For the text-containing cell, return its midpoint in [X, Y] coordinate format. 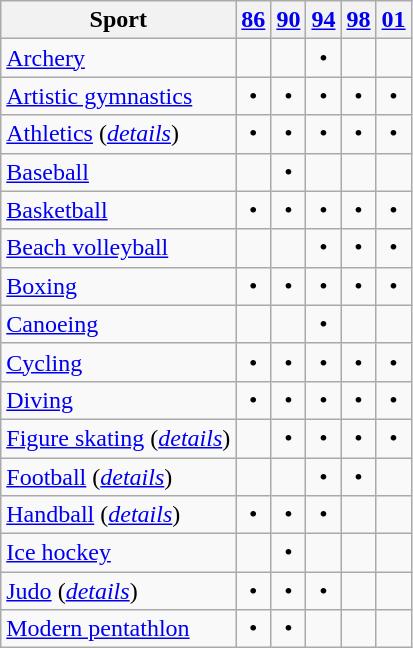
Handball (details) [118, 515]
Cycling [118, 362]
86 [254, 20]
Football (details) [118, 477]
90 [288, 20]
Beach volleyball [118, 248]
Basketball [118, 210]
Diving [118, 400]
Baseball [118, 172]
Boxing [118, 286]
Canoeing [118, 324]
Modern pentathlon [118, 629]
Archery [118, 58]
Ice hockey [118, 553]
Judo (details) [118, 591]
Figure skating (details) [118, 438]
94 [324, 20]
01 [394, 20]
98 [358, 20]
Athletics (details) [118, 134]
Sport [118, 20]
Artistic gymnastics [118, 96]
